Return [X, Y] of the center of cell containing provided text 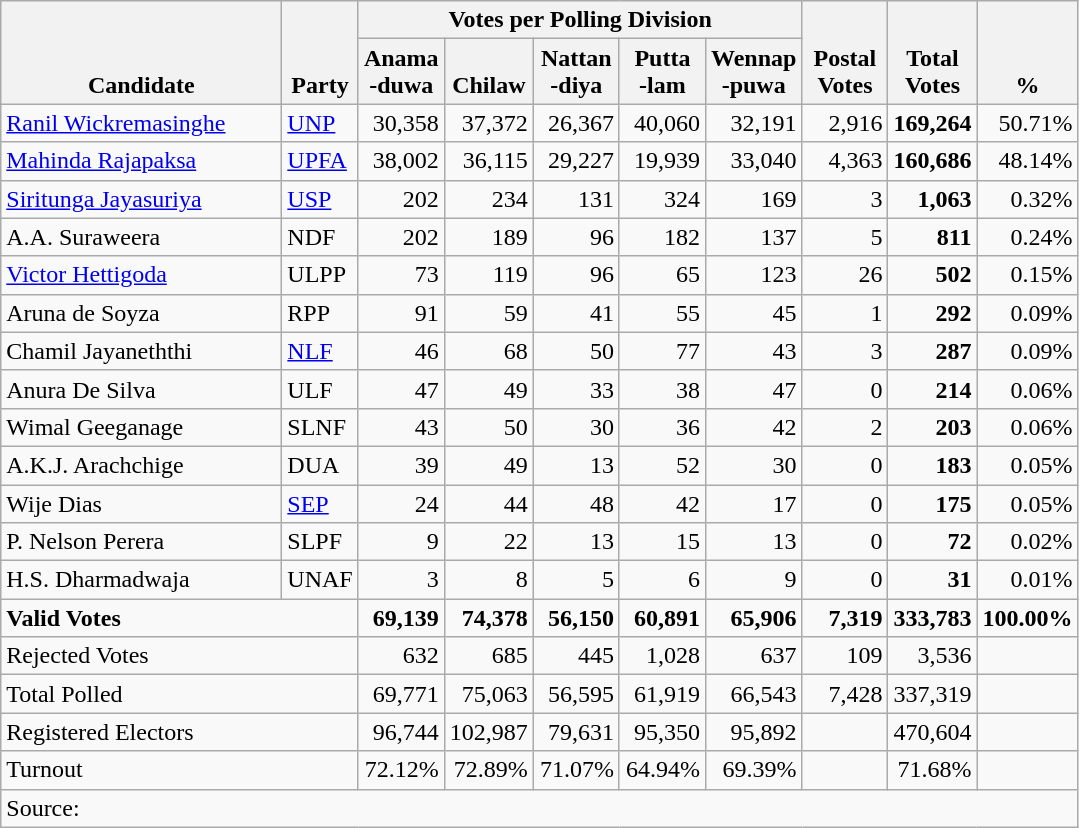
66,543 [753, 694]
DUA [320, 465]
337,319 [932, 694]
69.39% [753, 770]
8 [488, 580]
59 [488, 313]
41 [576, 313]
NDF [320, 237]
79,631 [576, 732]
31 [932, 580]
Putta-lam [662, 72]
Party [320, 52]
Aruna de Soyza [142, 313]
15 [662, 542]
169 [753, 199]
30,358 [401, 123]
56,595 [576, 694]
Siritunga Jayasuriya [142, 199]
214 [932, 389]
7,319 [845, 618]
0.24% [1028, 237]
95,350 [662, 732]
55 [662, 313]
324 [662, 199]
56,150 [576, 618]
38,002 [401, 161]
1,063 [932, 199]
Votes per Polling Division [580, 20]
NLF [320, 351]
72 [932, 542]
102,987 [488, 732]
100.00% [1028, 618]
Nattan-diya [576, 72]
61,919 [662, 694]
50.71% [1028, 123]
Mahinda Rajapaksa [142, 161]
95,892 [753, 732]
470,604 [932, 732]
685 [488, 656]
P. Nelson Perera [142, 542]
632 [401, 656]
H.S. Dharmadwaja [142, 580]
119 [488, 275]
71.07% [576, 770]
24 [401, 503]
Total Votes [932, 52]
203 [932, 427]
ULF [320, 389]
% [1028, 52]
0.32% [1028, 199]
Anama-duwa [401, 72]
Total Polled [180, 694]
64.94% [662, 770]
189 [488, 237]
69,771 [401, 694]
75,063 [488, 694]
77 [662, 351]
2 [845, 427]
175 [932, 503]
USP [320, 199]
UNAF [320, 580]
0.02% [1028, 542]
48 [576, 503]
74,378 [488, 618]
36 [662, 427]
45 [753, 313]
Victor Hettigoda [142, 275]
36,115 [488, 161]
52 [662, 465]
131 [576, 199]
26,367 [576, 123]
0.01% [1028, 580]
44 [488, 503]
333,783 [932, 618]
637 [753, 656]
A.K.J. Arachchige [142, 465]
65,906 [753, 618]
65 [662, 275]
Candidate [142, 52]
0.15% [1028, 275]
29,227 [576, 161]
48.14% [1028, 161]
160,686 [932, 161]
33 [576, 389]
91 [401, 313]
A.A. Suraweera [142, 237]
SEP [320, 503]
33,040 [753, 161]
Anura De Silva [142, 389]
Wennap-puwa [753, 72]
39 [401, 465]
71.68% [932, 770]
4,363 [845, 161]
PostalVotes [845, 52]
72.12% [401, 770]
502 [932, 275]
SLNF [320, 427]
72.89% [488, 770]
445 [576, 656]
2,916 [845, 123]
68 [488, 351]
SLPF [320, 542]
287 [932, 351]
32,191 [753, 123]
234 [488, 199]
Source: [540, 808]
Valid Votes [180, 618]
Registered Electors [180, 732]
1,028 [662, 656]
109 [845, 656]
Ranil Wickremasinghe [142, 123]
3,536 [932, 656]
17 [753, 503]
Chilaw [488, 72]
26 [845, 275]
183 [932, 465]
96,744 [401, 732]
19,939 [662, 161]
7,428 [845, 694]
UPFA [320, 161]
182 [662, 237]
1 [845, 313]
37,372 [488, 123]
60,891 [662, 618]
Wije Dias [142, 503]
UNP [320, 123]
292 [932, 313]
40,060 [662, 123]
6 [662, 580]
137 [753, 237]
Chamil Jayaneththi [142, 351]
Rejected Votes [180, 656]
RPP [320, 313]
ULPP [320, 275]
22 [488, 542]
169,264 [932, 123]
Turnout [180, 770]
Wimal Geeganage [142, 427]
69,139 [401, 618]
123 [753, 275]
73 [401, 275]
46 [401, 351]
811 [932, 237]
38 [662, 389]
